Extract the [x, y] coordinate from the center of the cell holding the provided text.  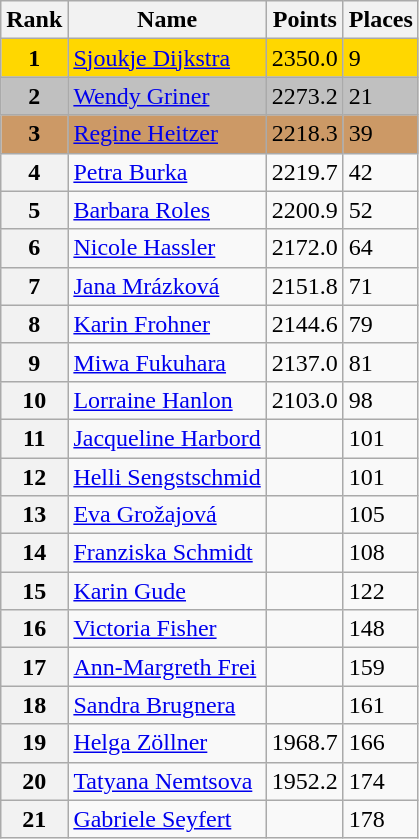
79 [380, 324]
42 [380, 172]
Regine Heitzer [167, 134]
15 [34, 591]
Helga Zöllner [167, 743]
1952.2 [304, 781]
174 [380, 781]
Points [304, 20]
178 [380, 819]
Karin Gude [167, 591]
2137.0 [304, 362]
Karin Frohner [167, 324]
64 [380, 248]
2144.6 [304, 324]
2 [34, 96]
2218.3 [304, 134]
2273.2 [304, 96]
Name [167, 20]
166 [380, 743]
Lorraine Hanlon [167, 400]
2219.7 [304, 172]
2172.0 [304, 248]
2200.9 [304, 210]
10 [34, 400]
161 [380, 705]
Victoria Fisher [167, 629]
81 [380, 362]
Petra Burka [167, 172]
17 [34, 667]
Sandra Brugnera [167, 705]
Tatyana Nemtsova [167, 781]
Barbara Roles [167, 210]
19 [34, 743]
Ann-Margreth Frei [167, 667]
Jana Mrázková [167, 286]
Wendy Griner [167, 96]
Miwa Fukuhara [167, 362]
7 [34, 286]
1 [34, 58]
122 [380, 591]
148 [380, 629]
108 [380, 553]
Helli Sengstschmid [167, 477]
4 [34, 172]
Jacqueline Harbord [167, 438]
13 [34, 515]
2103.0 [304, 400]
1968.7 [304, 743]
Places [380, 20]
98 [380, 400]
2350.0 [304, 58]
71 [380, 286]
18 [34, 705]
8 [34, 324]
159 [380, 667]
Rank [34, 20]
52 [380, 210]
2151.8 [304, 286]
Sjoukje Dijkstra [167, 58]
5 [34, 210]
Eva Grožajová [167, 515]
Franziska Schmidt [167, 553]
11 [34, 438]
39 [380, 134]
Gabriele Seyfert [167, 819]
14 [34, 553]
Nicole Hassler [167, 248]
16 [34, 629]
12 [34, 477]
6 [34, 248]
20 [34, 781]
105 [380, 515]
3 [34, 134]
